Return [x, y] of the center of cell containing provided text 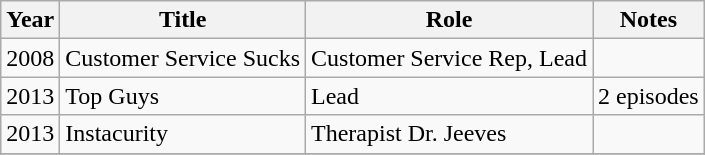
Lead [450, 96]
Title [183, 20]
Therapist Dr. Jeeves [450, 134]
2 episodes [648, 96]
Instacurity [183, 134]
Customer Service Sucks [183, 58]
Year [30, 20]
Top Guys [183, 96]
Customer Service Rep, Lead [450, 58]
Role [450, 20]
Notes [648, 20]
2008 [30, 58]
